Scan for the cell matching the given text and deliver its [x, y] coordinate at center. 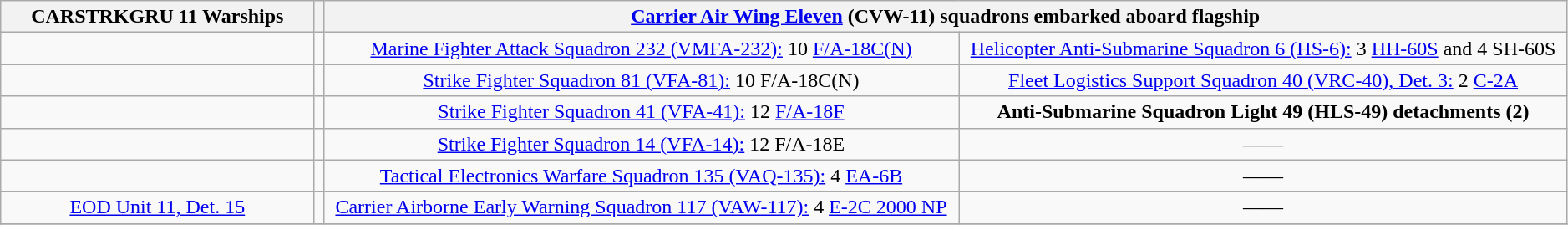
Tactical Electronics Warfare Squadron 135 (VAQ-135): 4 EA-6B [642, 176]
Carrier Airborne Early Warning Squadron 117 (VAW-117): 4 E-2C 2000 NP [642, 207]
CARSTRKGRU 11 Warships [157, 17]
Strike Fighter Squadron 41 (VFA-41): 12 F/A-18F [642, 112]
Strike Fighter Squadron 81 (VFA-81): 10 F/A-18C(N) [642, 80]
Anti-Submarine Squadron Light 49 (HLS-49) detachments (2) [1263, 112]
Strike Fighter Squadron 14 (VFA-14): 12 F/A-18E [642, 144]
Carrier Air Wing Eleven (CVW-11) squadrons embarked aboard flagship [946, 17]
Marine Fighter Attack Squadron 232 (VMFA-232): 10 F/A-18C(N) [642, 49]
Helicopter Anti-Submarine Squadron 6 (HS-6): 3 HH-60S and 4 SH-60S [1263, 49]
EOD Unit 11, Det. 15 [157, 207]
Fleet Logistics Support Squadron 40 (VRC-40), Det. 3: 2 C-2A [1263, 80]
